Output the (X, Y) coordinate of the center of the cell containing the given text.  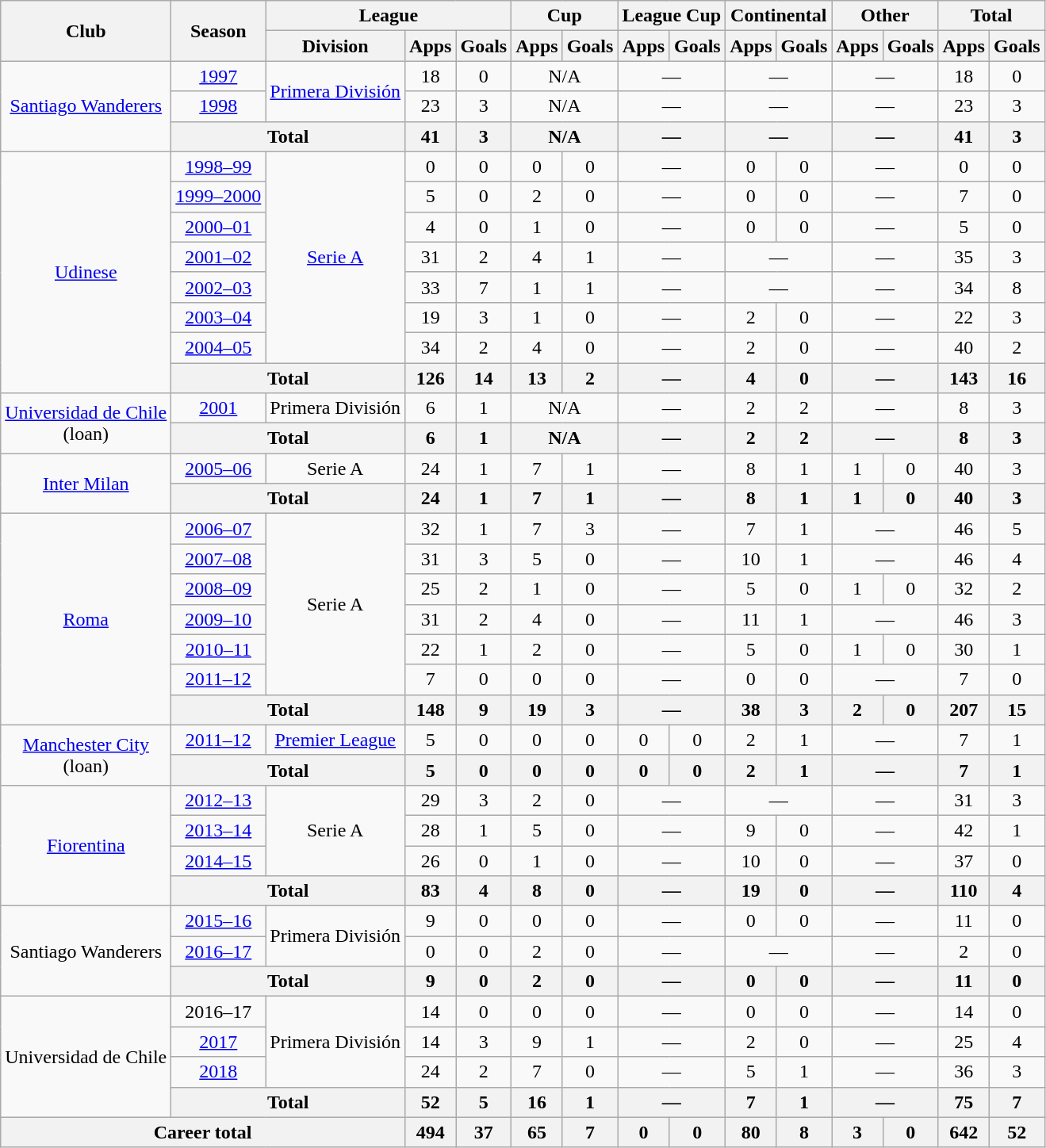
2018 (219, 1072)
2001 (219, 408)
38 (751, 710)
Club (86, 31)
28 (431, 830)
2009–10 (219, 619)
207 (964, 710)
League (389, 16)
83 (431, 891)
1998 (219, 106)
Universidad de Chile (86, 1057)
2000–01 (219, 227)
Division (335, 46)
1997 (219, 76)
2008–09 (219, 589)
494 (431, 1132)
126 (431, 378)
League Cup (672, 16)
2004–05 (219, 347)
2007–08 (219, 559)
29 (431, 800)
2012–13 (219, 800)
Season (219, 31)
148 (431, 710)
143 (964, 378)
Universidad de Chile(loan) (86, 423)
36 (964, 1072)
30 (964, 649)
2005–06 (219, 469)
2017 (219, 1042)
Continental (779, 16)
2014–15 (219, 860)
Premier League (335, 740)
2006–07 (219, 529)
75 (964, 1102)
Manchester City(loan) (86, 755)
Udinese (86, 272)
Other (885, 16)
1999–2000 (219, 197)
Cup (565, 16)
35 (964, 257)
2010–11 (219, 649)
42 (964, 830)
2002–03 (219, 287)
26 (431, 860)
33 (431, 287)
65 (537, 1132)
Inter Milan (86, 484)
Fiorentina (86, 845)
15 (1017, 710)
Career total (203, 1132)
2013–14 (219, 830)
2001–02 (219, 257)
110 (964, 891)
2003–04 (219, 317)
642 (964, 1132)
2015–16 (219, 921)
Roma (86, 619)
1998–99 (219, 166)
80 (751, 1132)
13 (537, 378)
